Return the (x, y) coordinate for the center point of the cell that contains the specified text.  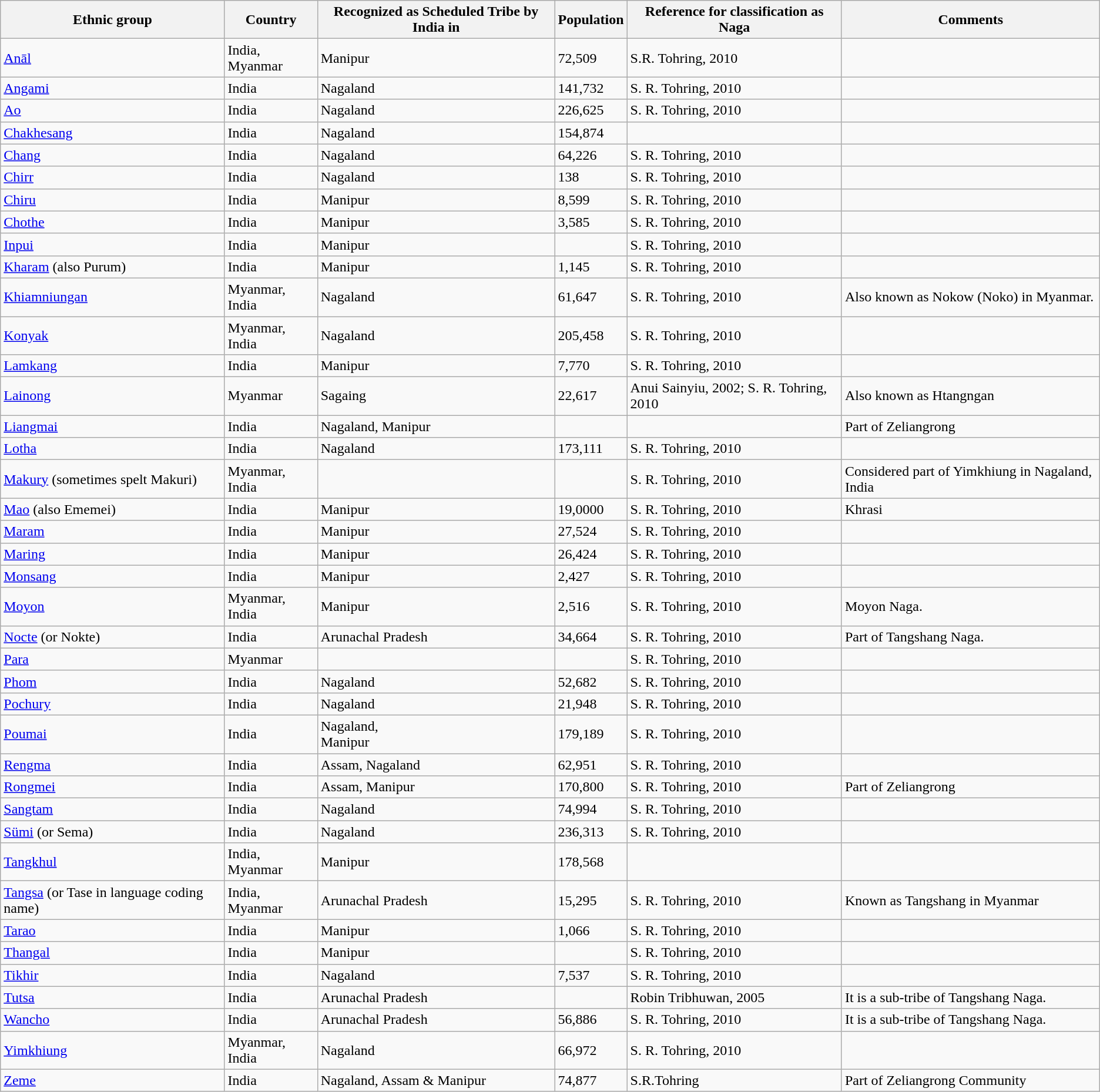
Sagaing (436, 396)
62,951 (591, 764)
170,800 (591, 787)
Makury (sometimes spelt Makuri) (113, 479)
Para (113, 659)
Tutsa (113, 997)
52,682 (591, 681)
Population (591, 20)
Chang (113, 155)
19,0000 (591, 509)
64,226 (591, 155)
Monsang (113, 576)
21,948 (591, 704)
56,886 (591, 1020)
Part of Tangshang Naga. (971, 637)
Sangtam (113, 809)
Reference for classification as Naga (735, 20)
141,732 (591, 88)
S.R.Tohring (735, 1080)
Tarao (113, 930)
Konyak (113, 335)
1,066 (591, 930)
Yimkhiung (113, 1050)
Considered part of Yimkhiung in Nagaland, India (971, 479)
Chirr (113, 177)
205,458 (591, 335)
Chothe (113, 222)
Robin Tribhuwan, 2005 (735, 997)
26,424 (591, 554)
Tangkhul (113, 862)
Assam, Manipur (436, 787)
Ao (113, 110)
Inpui (113, 244)
Mao (also Ememei) (113, 509)
15,295 (591, 900)
Angami (113, 88)
Rongmei (113, 787)
226,625 (591, 110)
Anui Sainyiu, 2002; S. R. Tohring, 2010 (735, 396)
Nagaland, Manipur (436, 426)
Poumai (113, 734)
Sümi (or Sema) (113, 832)
2,516 (591, 606)
Rengma (113, 764)
7,537 (591, 975)
Known as Tangshang in Myanmar (971, 900)
Nagaland, Assam & Manipur (436, 1080)
Lamkang (113, 366)
Chiru (113, 200)
Comments (971, 20)
34,664 (591, 637)
Also known as Nokow (Noko) in Myanmar. (971, 297)
Moyon (113, 606)
Khrasi (971, 509)
2,427 (591, 576)
Also known as Htangngan (971, 396)
154,874 (591, 133)
Kharam (also Purum) (113, 267)
8,599 (591, 200)
74,877 (591, 1080)
Zeme (113, 1080)
Wancho (113, 1020)
27,524 (591, 532)
Nagaland,Manipur (436, 734)
Recognized as Scheduled Tribe by India in (436, 20)
138 (591, 177)
Tikhir (113, 975)
66,972 (591, 1050)
Thangal (113, 953)
Ethnic group (113, 20)
Phom (113, 681)
178,568 (591, 862)
Nocte (or Nokte) (113, 637)
Country (271, 20)
Moyon Naga. (971, 606)
Lainong (113, 396)
1,145 (591, 267)
Chakhesang (113, 133)
Liangmai (113, 426)
74,994 (591, 809)
Khiamniungan (113, 297)
61,647 (591, 297)
Pochury (113, 704)
Part of Zeliangrong Community (971, 1080)
Maring (113, 554)
S.R. Tohring, 2010 (735, 58)
Assam, Nagaland (436, 764)
Tangsa (or Tase in language coding name) (113, 900)
Maram (113, 532)
236,313 (591, 832)
3,585 (591, 222)
179,189 (591, 734)
173,111 (591, 449)
72,509 (591, 58)
7,770 (591, 366)
22,617 (591, 396)
Lotha (113, 449)
Anāl (113, 58)
